Return the (X, Y) coordinate for the center point of the cell that contains the specified text.  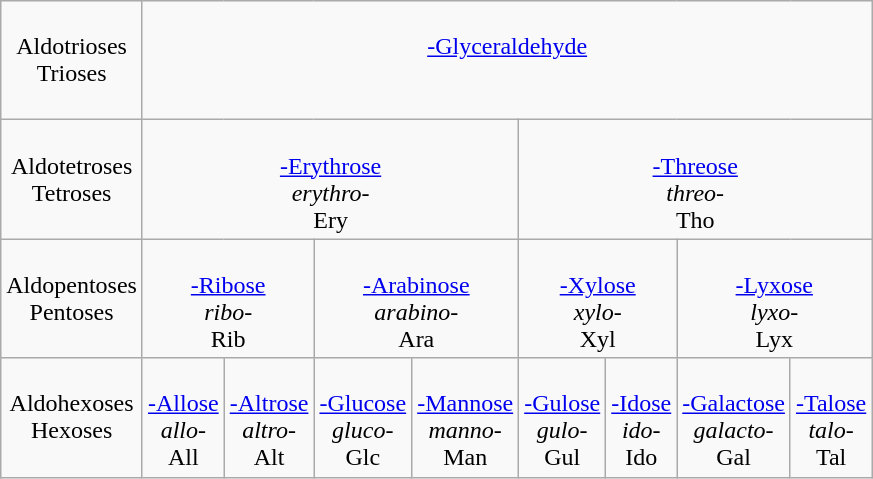
-Xylosexylo-Xyl (598, 298)
-Threosethreo-Tho (696, 180)
-Idoseido-Ido (642, 418)
-Altrosealtro-Alt (269, 418)
AldotriosesTrioses (72, 60)
-Erythroseerythro-Ery (330, 180)
-Galactosegalacto-Gal (734, 418)
-Glucosegluco-Glc (363, 418)
-Mannosemanno-Man (466, 418)
AldopentosesPentoses (72, 298)
-Riboseribo-Rib (228, 298)
AldotetrosesTetroses (72, 180)
-Talosetalo-Tal (830, 418)
-Alloseallo-All (183, 418)
-Gulosegulo-Gul (562, 418)
-Glyceraldehyde (506, 60)
-Arabinosearabino-Ara (416, 298)
-Lyxoselyxo-Lyx (774, 298)
AldohexosesHexoses (72, 418)
